Return [X, Y] of the center of cell containing provided text 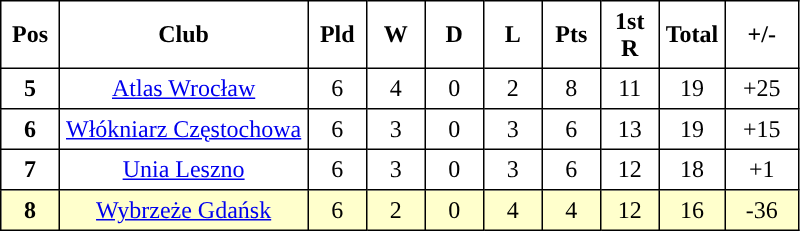
11 [629, 88]
16 [692, 210]
Total [692, 35]
Atlas Wrocław [184, 88]
Unia Leszno [184, 169]
+25 [762, 88]
-36 [762, 210]
Wybrzeże Gdańsk [184, 210]
7 [30, 169]
Pld [337, 35]
+15 [762, 129]
Włókniarz Częstochowa [184, 129]
13 [629, 129]
1st R [629, 35]
5 [30, 88]
W [395, 35]
18 [692, 169]
+/- [762, 35]
Pts [571, 35]
D [454, 35]
Pos [30, 35]
+1 [762, 169]
L [512, 35]
Club [184, 35]
